Extract the (X, Y) coordinate from the center of the cell holding the provided text.  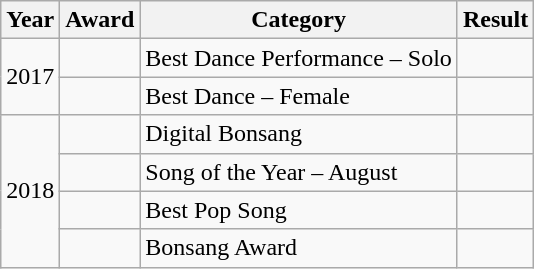
2017 (30, 77)
Best Pop Song (299, 210)
Result (495, 20)
Year (30, 20)
Bonsang Award (299, 248)
Song of the Year – August (299, 172)
Best Dance Performance – Solo (299, 58)
2018 (30, 191)
Digital Bonsang (299, 134)
Category (299, 20)
Award (100, 20)
Best Dance – Female (299, 96)
